For the text-containing cell, return its midpoint in [X, Y] coordinate format. 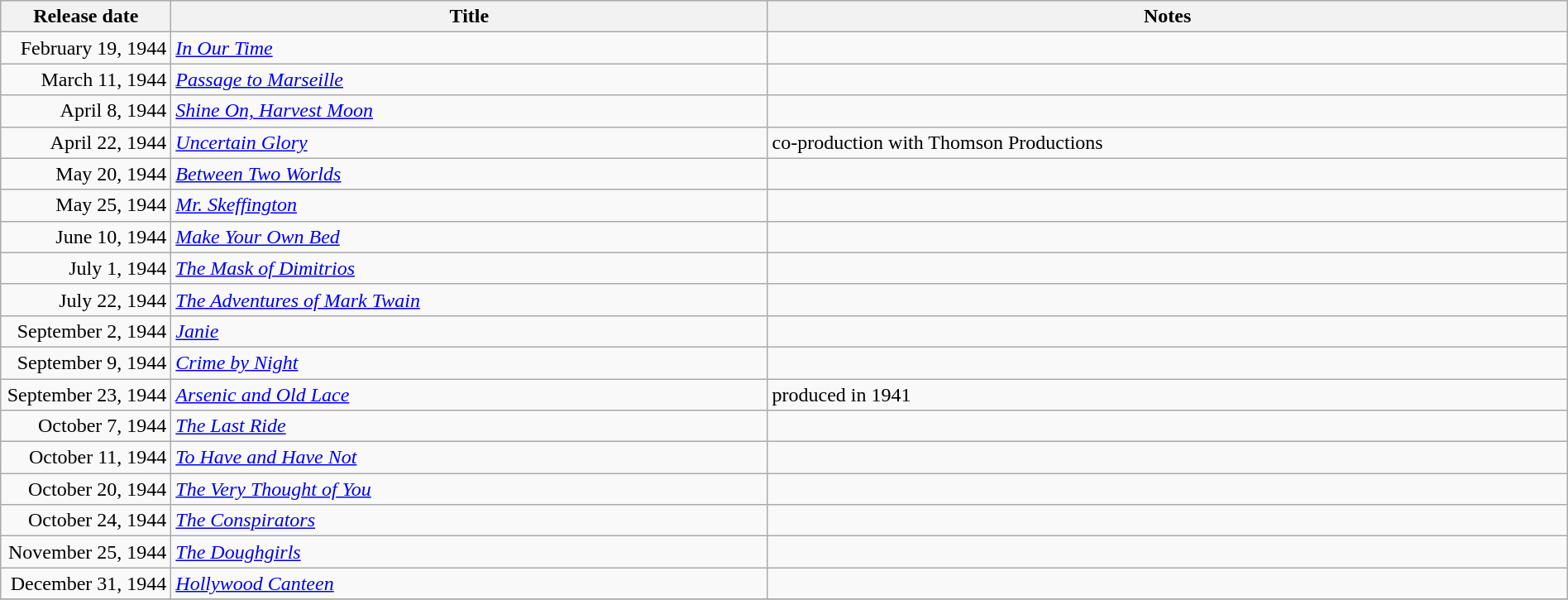
November 25, 1944 [86, 552]
September 9, 1944 [86, 362]
March 11, 1944 [86, 79]
Crime by Night [470, 362]
April 22, 1944 [86, 142]
May 25, 1944 [86, 205]
June 10, 1944 [86, 237]
Hollywood Canteen [470, 583]
September 23, 1944 [86, 395]
The Very Thought of You [470, 489]
In Our Time [470, 48]
The Adventures of Mark Twain [470, 300]
July 1, 1944 [86, 268]
The Mask of Dimitrios [470, 268]
Notes [1168, 17]
Uncertain Glory [470, 142]
Janie [470, 331]
Title [470, 17]
To Have and Have Not [470, 458]
Between Two Worlds [470, 174]
co-production with Thomson Productions [1168, 142]
February 19, 1944 [86, 48]
The Last Ride [470, 426]
September 2, 1944 [86, 331]
October 11, 1944 [86, 458]
October 20, 1944 [86, 489]
Make Your Own Bed [470, 237]
October 7, 1944 [86, 426]
Shine On, Harvest Moon [470, 111]
December 31, 1944 [86, 583]
Release date [86, 17]
Arsenic and Old Lace [470, 395]
Passage to Marseille [470, 79]
April 8, 1944 [86, 111]
July 22, 1944 [86, 300]
May 20, 1944 [86, 174]
October 24, 1944 [86, 521]
produced in 1941 [1168, 395]
Mr. Skeffington [470, 205]
The Conspirators [470, 521]
The Doughgirls [470, 552]
